Provide the [x, y] coordinate of the cell's center where the given text is located.  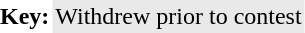
Withdrew prior to contest [178, 16]
